Extract the [x, y] coordinate from the center of the cell holding the provided text.  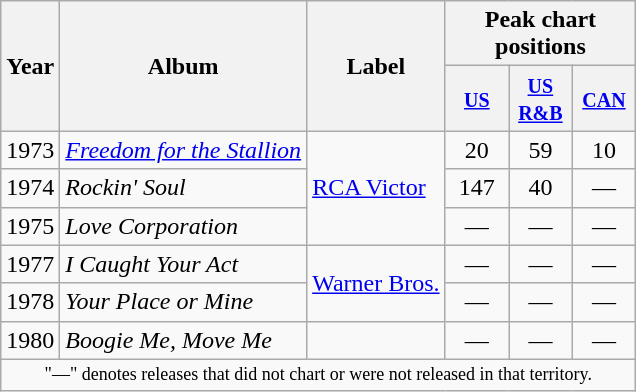
1978 [30, 302]
1975 [30, 226]
20 [477, 150]
10 [604, 150]
Rockin' Soul [184, 188]
Warner Bros. [376, 283]
Peak chart positions [540, 34]
RCA Victor [376, 188]
40 [541, 188]
CAN [604, 98]
1973 [30, 150]
1974 [30, 188]
Album [184, 66]
Year [30, 66]
US [477, 98]
1980 [30, 340]
Label [376, 66]
147 [477, 188]
Freedom for the Stallion [184, 150]
US R&B [541, 98]
"—" denotes releases that did not chart or were not released in that territory. [318, 374]
Your Place or Mine [184, 302]
Boogie Me, Move Me [184, 340]
1977 [30, 264]
59 [541, 150]
I Caught Your Act [184, 264]
Love Corporation [184, 226]
